Scan for the cell matching the given text and deliver its (x, y) coordinate at center. 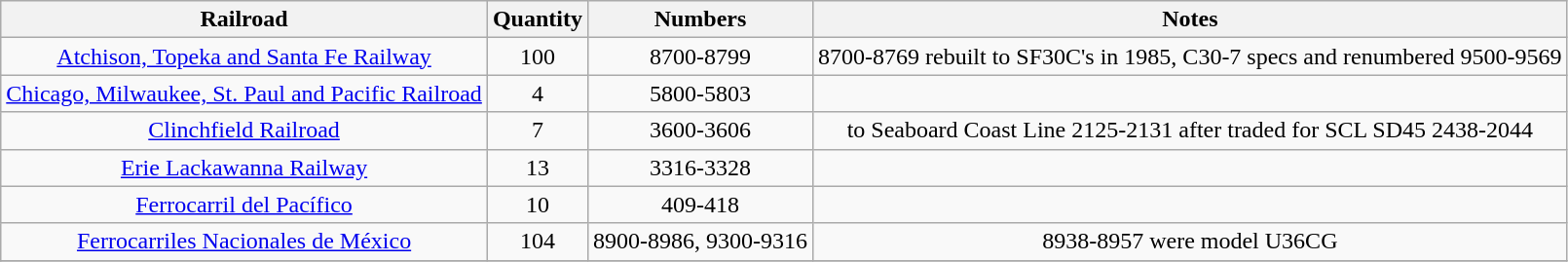
Erie Lackawanna Railway (244, 168)
Chicago, Milwaukee, St. Paul and Pacific Railroad (244, 94)
to Seaboard Coast Line 2125-2131 after traded for SCL SD45 2438-2044 (1190, 131)
Atchison, Topeka and Santa Fe Railway (244, 56)
Railroad (244, 19)
Ferrocarriles Nacionales de México (244, 242)
8700-8769 rebuilt to SF30C's in 1985, C30-7 specs and renumbered 9500-9569 (1190, 56)
100 (538, 56)
3600-3606 (699, 131)
8900-8986, 9300-9316 (699, 242)
Clinchfield Railroad (244, 131)
Notes (1190, 19)
8700-8799 (699, 56)
13 (538, 168)
Ferrocarril del Pacífico (244, 205)
10 (538, 205)
104 (538, 242)
4 (538, 94)
3316-3328 (699, 168)
Numbers (699, 19)
8938-8957 were model U36CG (1190, 242)
7 (538, 131)
409-418 (699, 205)
Quantity (538, 19)
5800-5803 (699, 94)
